Search for the cell housing the specified text and yield its (x, y) center coordinate. 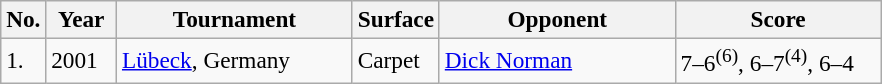
7–6(6), 6–7(4), 6–4 (778, 60)
Dick Norman (557, 60)
Year (82, 19)
2001 (82, 60)
1. (24, 60)
Surface (396, 19)
Tournament (235, 19)
Carpet (396, 60)
No. (24, 19)
Score (778, 19)
Lübeck, Germany (235, 60)
Opponent (557, 19)
